Locate the cell with the specified text and output its [X, Y] center coordinate. 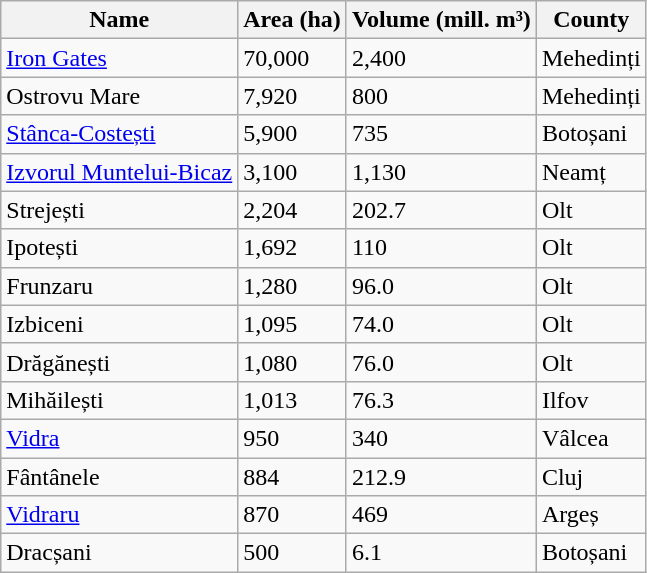
870 [292, 515]
Volume (mill. m³) [441, 20]
76.3 [441, 400]
500 [292, 553]
Fântânele [120, 477]
Vâlcea [591, 438]
884 [292, 477]
6.1 [441, 553]
Mihăilești [120, 400]
950 [292, 438]
Neamț [591, 172]
Izbiceni [120, 324]
212.9 [441, 477]
3,100 [292, 172]
Frunzaru [120, 286]
7,920 [292, 96]
Stânca-Costești [120, 134]
2,204 [292, 210]
340 [441, 438]
1,692 [292, 248]
Dracșani [120, 553]
70,000 [292, 58]
Argeș [591, 515]
Strejești [120, 210]
Cluj [591, 477]
110 [441, 248]
96.0 [441, 286]
5,900 [292, 134]
Izvorul Muntelui-Bicaz [120, 172]
Ostrovu Mare [120, 96]
Ipotești [120, 248]
Iron Gates [120, 58]
Name [120, 20]
735 [441, 134]
Vidraru [120, 515]
Drăgănești [120, 362]
Area (ha) [292, 20]
Vidra [120, 438]
1,130 [441, 172]
469 [441, 515]
202.7 [441, 210]
76.0 [441, 362]
2,400 [441, 58]
74.0 [441, 324]
1,013 [292, 400]
1,080 [292, 362]
1,280 [292, 286]
1,095 [292, 324]
800 [441, 96]
County [591, 20]
Ilfov [591, 400]
